Capture the cell that displays the provided text and extract its (x, y) central coordinate. 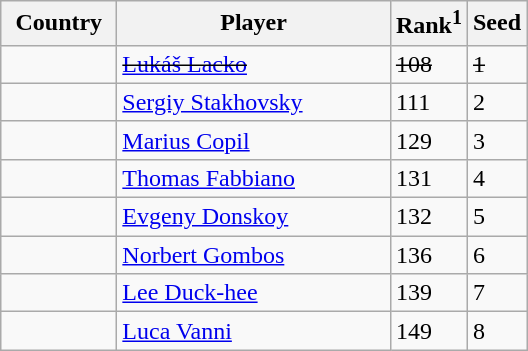
Lee Duck-hee (254, 293)
129 (428, 140)
111 (428, 102)
Sergiy Stakhovsky (254, 102)
7 (496, 293)
6 (496, 255)
Seed (496, 24)
131 (428, 178)
Rank1 (428, 24)
Norbert Gombos (254, 255)
3 (496, 140)
136 (428, 255)
108 (428, 64)
Country (59, 24)
8 (496, 331)
1 (496, 64)
5 (496, 217)
139 (428, 293)
4 (496, 178)
2 (496, 102)
132 (428, 217)
Luca Vanni (254, 331)
Thomas Fabbiano (254, 178)
Lukáš Lacko (254, 64)
Player (254, 24)
149 (428, 331)
Evgeny Donskoy (254, 217)
Marius Copil (254, 140)
